Detect which cell encompasses the target text, then output its [X, Y] center coordinate. 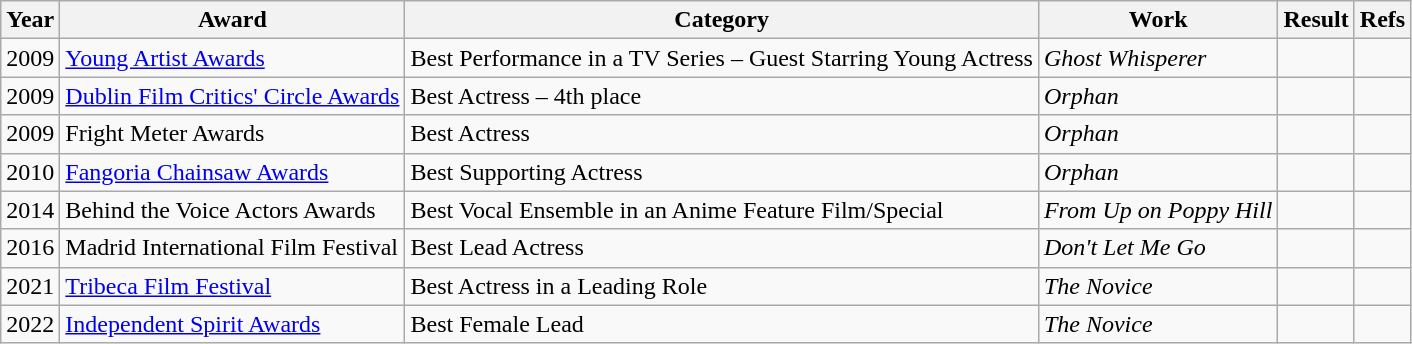
Best Actress – 4th place [722, 96]
Don't Let Me Go [1158, 248]
2010 [30, 172]
2022 [30, 324]
Tribeca Film Festival [232, 286]
Result [1316, 20]
Best Actress [722, 134]
Best Lead Actress [722, 248]
Madrid International Film Festival [232, 248]
Independent Spirit Awards [232, 324]
2014 [30, 210]
Year [30, 20]
Best Supporting Actress [722, 172]
Award [232, 20]
Dublin Film Critics' Circle Awards [232, 96]
Best Actress in a Leading Role [722, 286]
Best Vocal Ensemble in an Anime Feature Film/Special [722, 210]
Fangoria Chainsaw Awards [232, 172]
Ghost Whisperer [1158, 58]
Behind the Voice Actors Awards [232, 210]
Best Performance in a TV Series – Guest Starring Young Actress [722, 58]
Category [722, 20]
Best Female Lead [722, 324]
From Up on Poppy Hill [1158, 210]
Fright Meter Awards [232, 134]
Young Artist Awards [232, 58]
Work [1158, 20]
2021 [30, 286]
2016 [30, 248]
Refs [1382, 20]
